From the cell containing the given text, extract its center point as (X, Y) coordinate. 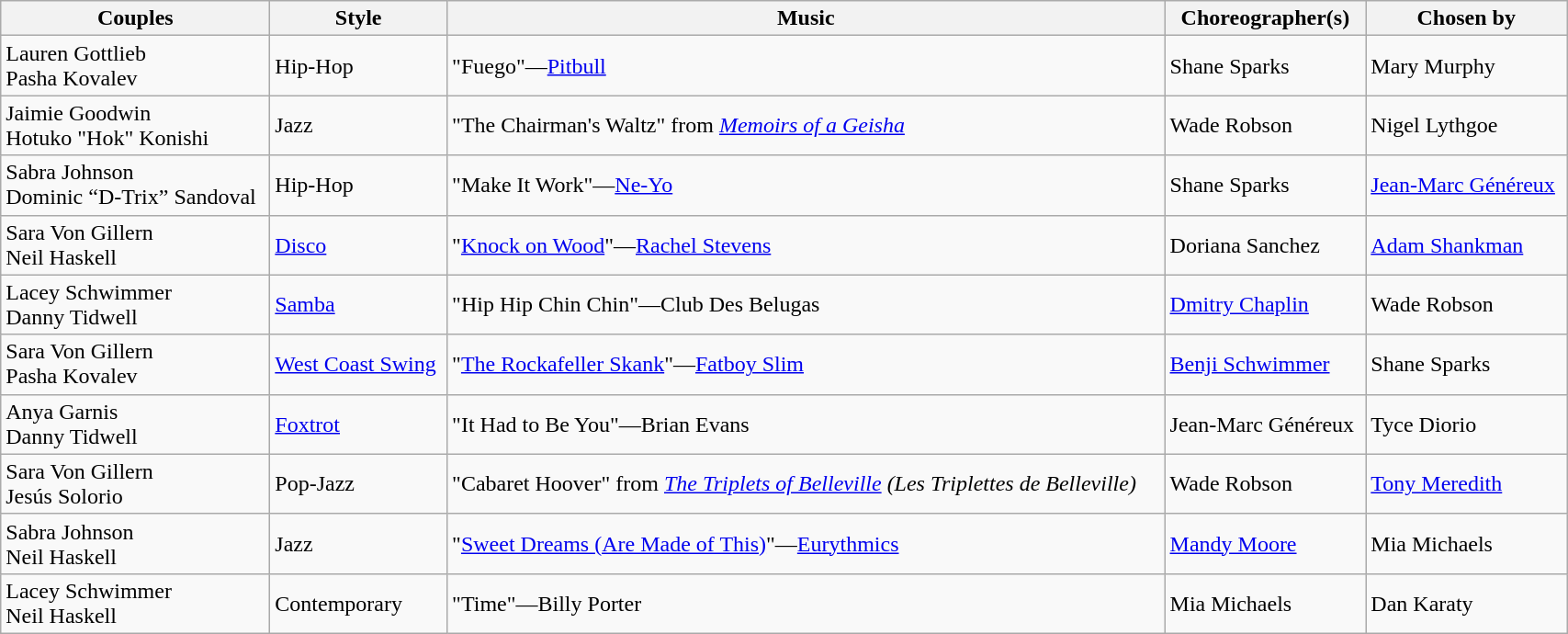
Lauren GottliebPasha Kovalev (136, 66)
Style (358, 18)
Sabra JohnsonNeil Haskell (136, 544)
Tony Meredith (1466, 483)
Adam Shankman (1466, 244)
Music (807, 18)
"Knock on Wood"—Rachel Stevens (807, 244)
Anya GarnisDanny Tidwell (136, 425)
Pop-Jazz (358, 483)
"The Rockafeller Skank"—Fatboy Slim (807, 364)
"Fuego"—Pitbull (807, 66)
Lacey SchwimmerNeil Haskell (136, 603)
Sabra JohnsonDominic “D-Trix” Sandoval (136, 186)
Sara Von GillernNeil Haskell (136, 244)
"Cabaret Hoover" from The Triplets of Belleville (Les Triplettes de Belleville) (807, 483)
Choreographer(s) (1266, 18)
Sara Von GillernPasha Kovalev (136, 364)
Dmitry Chaplin (1266, 305)
Nigel Lythgoe (1466, 125)
Samba (358, 305)
Benji Schwimmer (1266, 364)
"Hip Hip Chin Chin"—Club Des Belugas (807, 305)
Disco (358, 244)
Jaimie GoodwinHotuko "Hok" Konishi (136, 125)
West Coast Swing (358, 364)
"The Chairman's Waltz" from Memoirs of a Geisha (807, 125)
"Time"—Billy Porter (807, 603)
Tyce Diorio (1466, 425)
Chosen by (1466, 18)
Lacey SchwimmerDanny Tidwell (136, 305)
Contemporary (358, 603)
"Sweet Dreams (Are Made of This)"—Eurythmics (807, 544)
Foxtrot (358, 425)
Mary Murphy (1466, 66)
"It Had to Be You"—Brian Evans (807, 425)
Doriana Sanchez (1266, 244)
Dan Karaty (1466, 603)
Sara Von GillernJesús Solorio (136, 483)
"Make It Work"—Ne-Yo (807, 186)
Mandy Moore (1266, 544)
Couples (136, 18)
